Detect which cell encompasses the target text, then output its (X, Y) center coordinate. 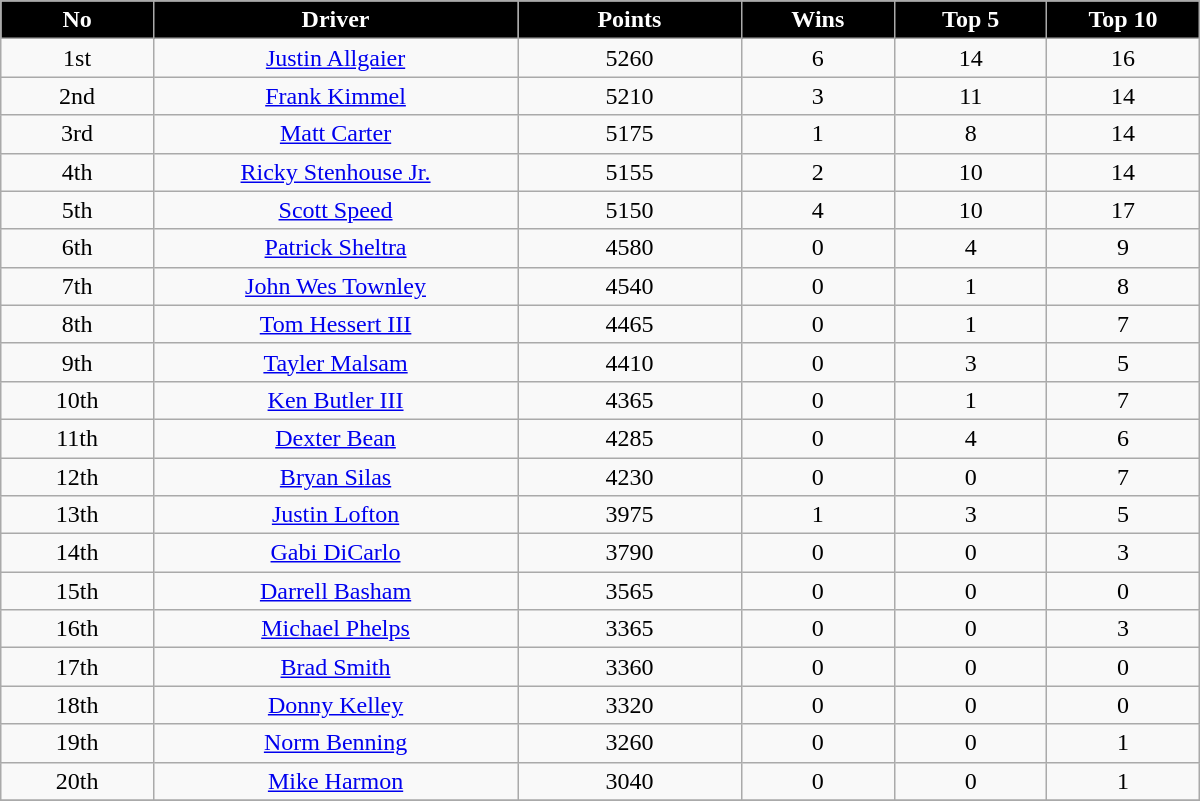
16 (1123, 58)
3565 (630, 591)
7th (78, 286)
Dexter Bean (335, 438)
Justin Lofton (335, 515)
Ken Butler III (335, 400)
3rd (78, 134)
13th (78, 515)
Scott Speed (335, 210)
3040 (630, 781)
16th (78, 629)
Bryan Silas (335, 477)
3975 (630, 515)
4540 (630, 286)
14th (78, 553)
17th (78, 667)
3320 (630, 705)
Darrell Basham (335, 591)
2nd (78, 96)
4410 (630, 362)
Wins (818, 20)
11 (971, 96)
Brad Smith (335, 667)
5150 (630, 210)
17 (1123, 210)
4580 (630, 248)
Michael Phelps (335, 629)
Gabi DiCarlo (335, 553)
5th (78, 210)
Tom Hessert III (335, 324)
15th (78, 591)
18th (78, 705)
Top 10 (1123, 20)
4285 (630, 438)
8th (78, 324)
9 (1123, 248)
Points (630, 20)
5175 (630, 134)
12th (78, 477)
3365 (630, 629)
Frank Kimmel (335, 96)
5155 (630, 172)
5260 (630, 58)
Matt Carter (335, 134)
Donny Kelley (335, 705)
3260 (630, 743)
4365 (630, 400)
John Wes Townley (335, 286)
5210 (630, 96)
Norm Benning (335, 743)
Patrick Sheltra (335, 248)
Mike Harmon (335, 781)
3790 (630, 553)
Driver (335, 20)
Top 5 (971, 20)
1st (78, 58)
2 (818, 172)
3360 (630, 667)
9th (78, 362)
10th (78, 400)
19th (78, 743)
No (78, 20)
4465 (630, 324)
Tayler Malsam (335, 362)
20th (78, 781)
6th (78, 248)
4230 (630, 477)
4th (78, 172)
11th (78, 438)
Ricky Stenhouse Jr. (335, 172)
Justin Allgaier (335, 58)
